Capture the cell that displays the provided text and extract its (X, Y) central coordinate. 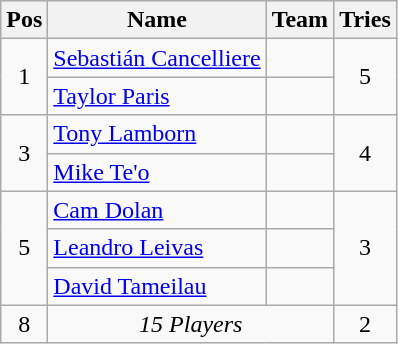
Pos (24, 20)
15 Players (191, 324)
4 (366, 153)
David Tameilau (157, 286)
Cam Dolan (157, 210)
8 (24, 324)
Sebastián Cancelliere (157, 58)
2 (366, 324)
Tony Lamborn (157, 134)
Taylor Paris (157, 96)
Tries (366, 20)
Name (157, 20)
Team (300, 20)
Leandro Leivas (157, 248)
1 (24, 77)
Mike Te'o (157, 172)
